For the text-containing cell, return its midpoint in (x, y) coordinate format. 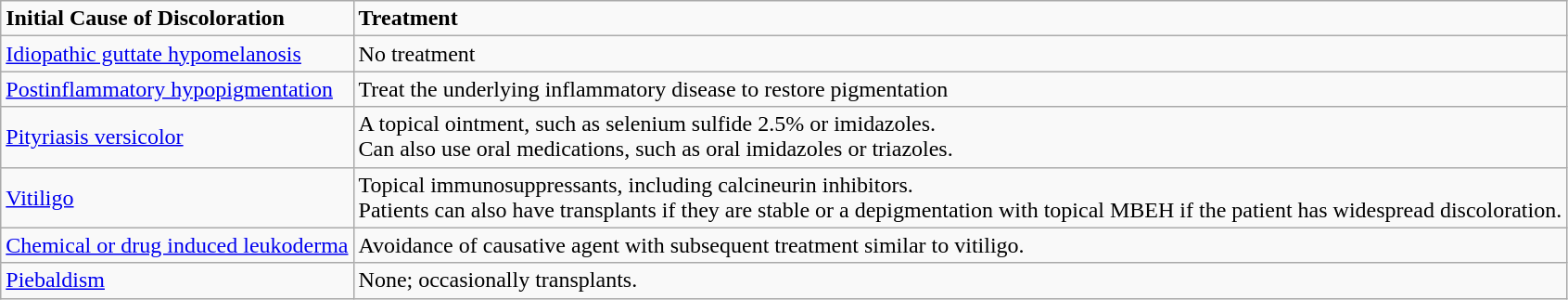
A topical ointment, such as selenium sulfide 2.5% or imidazoles.Can also use oral medications, such as oral imidazoles or triazoles. (961, 137)
Idiopathic guttate hypomelanosis (177, 54)
Initial Cause of Discoloration (177, 19)
Pityriasis versicolor (177, 137)
Treatment (961, 19)
Vitiligo (177, 197)
Avoidance of causative agent with subsequent treatment similar to vitiligo. (961, 245)
No treatment (961, 54)
Treat the underlying inflammatory disease to restore pigmentation (961, 89)
Chemical or drug induced leukoderma (177, 245)
None; occasionally transplants. (961, 280)
Piebaldism (177, 280)
Postinflammatory hypopigmentation (177, 89)
